Return the (X, Y) coordinate for the center point of the cell that contains the specified text.  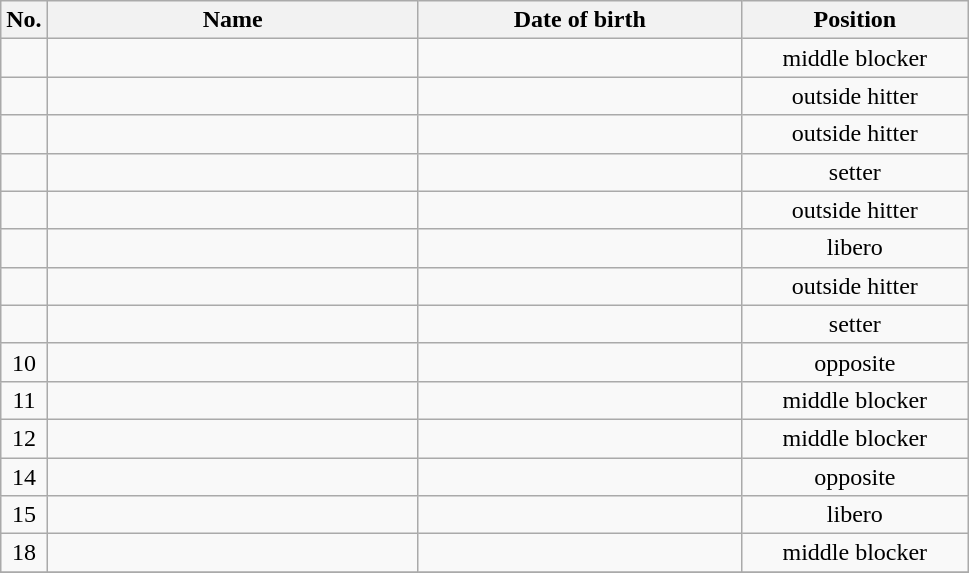
15 (24, 515)
No. (24, 20)
18 (24, 553)
11 (24, 400)
Date of birth (580, 20)
Position (854, 20)
Name (232, 20)
12 (24, 438)
14 (24, 477)
10 (24, 362)
